Return the [x, y] coordinate for the center point of the cell that contains the specified text.  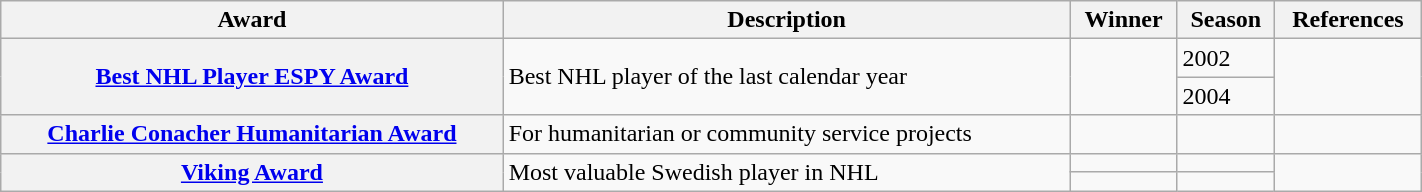
Viking Award [252, 172]
For humanitarian or community service projects [786, 134]
Best NHL player of the last calendar year [786, 77]
Most valuable Swedish player in NHL [786, 172]
2004 [1226, 96]
Award [252, 20]
Season [1226, 20]
Winner [1124, 20]
Charlie Conacher Humanitarian Award [252, 134]
Description [786, 20]
References [1348, 20]
Best NHL Player ESPY Award [252, 77]
2002 [1226, 58]
